Search for the cell housing the specified text and yield its (x, y) center coordinate. 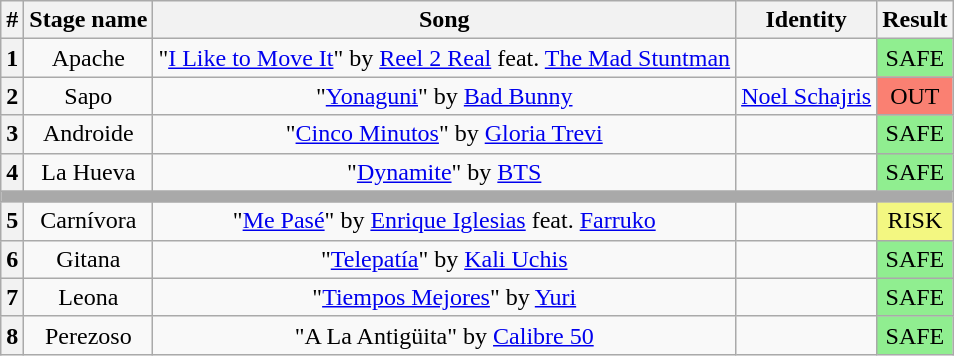
"I Like to Move It" by Reel 2 Real feat. The Mad Stuntman (444, 58)
"Yonaguni" by Bad Bunny (444, 96)
"Dynamite" by BTS (444, 172)
# (12, 20)
OUT (915, 96)
5 (12, 221)
"Cinco Minutos" by Gloria Trevi (444, 134)
Result (915, 20)
Noel Schajris (806, 96)
6 (12, 259)
Gitana (88, 259)
Stage name (88, 20)
Sapo (88, 96)
La Hueva (88, 172)
Perezoso (88, 335)
Leona (88, 297)
"Tiempos Mejores" by Yuri (444, 297)
Carnívora (88, 221)
Apache (88, 58)
RISK (915, 221)
"A La Antigüita" by Calibre 50 (444, 335)
1 (12, 58)
4 (12, 172)
Song (444, 20)
7 (12, 297)
Identity (806, 20)
"Telepatía" by Kali Uchis (444, 259)
Androide (88, 134)
"Me Pasé" by Enrique Iglesias feat. Farruko (444, 221)
8 (12, 335)
2 (12, 96)
3 (12, 134)
